Provide the (x, y) coordinate of the cell's center where the given text is located.  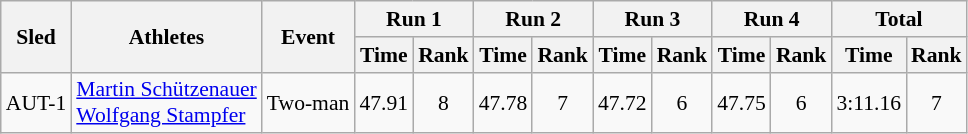
8 (444, 102)
47.91 (384, 102)
Run 4 (772, 19)
3:11.16 (868, 102)
47.78 (504, 102)
47.75 (742, 102)
Martin SchützenauerWolfgang Stampfer (166, 102)
Run 2 (534, 19)
Total (898, 19)
Event (308, 36)
Athletes (166, 36)
Sled (36, 36)
Run 1 (414, 19)
47.72 (622, 102)
Two-man (308, 102)
AUT-1 (36, 102)
Run 3 (652, 19)
